Find where the given text appears and provide that cell's center as (X, Y) coordinate. 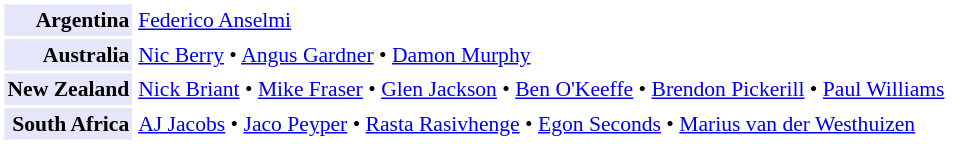
Nic Berry • Angus Gardner • Damon Murphy (541, 55)
Australia (68, 55)
South Africa (68, 124)
Federico Anselmi (541, 20)
AJ Jacobs • Jaco Peyper • Rasta Rasivhenge • Egon Seconds • Marius van der Westhuizen (541, 124)
New Zealand (68, 90)
Argentina (68, 20)
Nick Briant • Mike Fraser • Glen Jackson • Ben O'Keeffe • Brendon Pickerill • Paul Williams (541, 90)
